From the cell containing the given text, extract its center point as [x, y] coordinate. 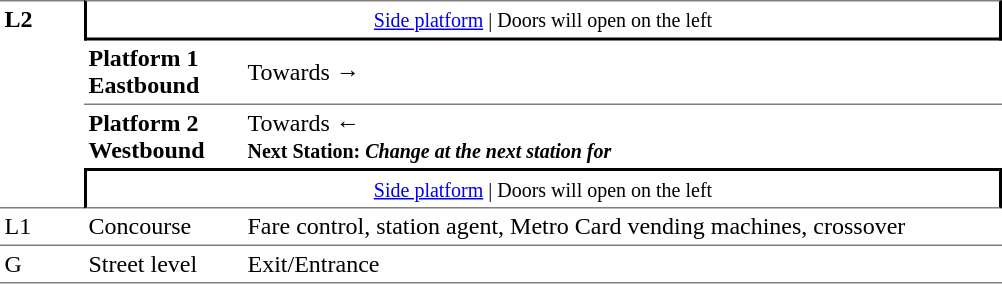
Towards ← Next Station: Change at the next station for [622, 136]
Towards → [622, 72]
Street level [164, 264]
Platform 1Eastbound [164, 72]
G [42, 264]
Concourse [164, 226]
Platform 2Westbound [164, 136]
Fare control, station agent, Metro Card vending machines, crossover [622, 226]
L2 [42, 104]
Exit/Entrance [622, 264]
L1 [42, 226]
